Provide the [x, y] coordinate of the cell's center where the given text is located.  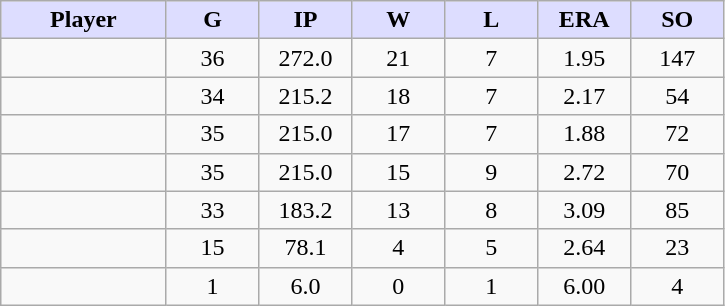
21 [398, 58]
2.72 [584, 172]
147 [678, 58]
6.00 [584, 286]
2.17 [584, 96]
70 [678, 172]
8 [492, 210]
13 [398, 210]
W [398, 20]
78.1 [306, 248]
9 [492, 172]
3.09 [584, 210]
L [492, 20]
18 [398, 96]
1.88 [584, 134]
36 [212, 58]
183.2 [306, 210]
72 [678, 134]
SO [678, 20]
Player [84, 20]
1.95 [584, 58]
215.2 [306, 96]
6.0 [306, 286]
34 [212, 96]
ERA [584, 20]
5 [492, 248]
IP [306, 20]
0 [398, 286]
272.0 [306, 58]
G [212, 20]
17 [398, 134]
85 [678, 210]
33 [212, 210]
23 [678, 248]
54 [678, 96]
2.64 [584, 248]
